Determine the (X, Y) coordinate at the center of the cell enclosing the given text.  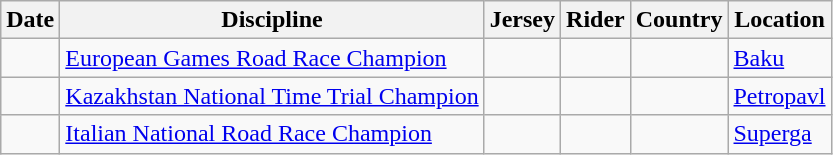
Location (780, 20)
Country (679, 20)
Discipline (272, 20)
Date (30, 20)
Baku (780, 58)
European Games Road Race Champion (272, 58)
Rider (596, 20)
Superga (780, 134)
Petropavl (780, 96)
Italian National Road Race Champion (272, 134)
Kazakhstan National Time Trial Champion (272, 96)
Jersey (522, 20)
